Output the (X, Y) coordinate of the center of the cell containing the given text.  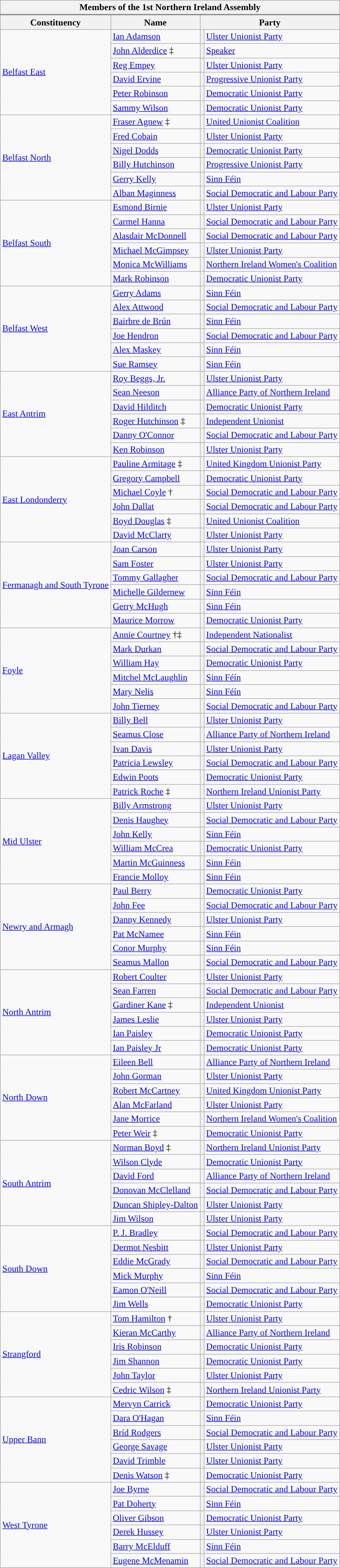
Oliver Gibson (155, 1518)
Iris Robinson (155, 1347)
Eddie McGrady (155, 1262)
John Kelly (155, 834)
Donovan McClelland (155, 1190)
Denis Haughey (155, 820)
Independent Nationalist (272, 635)
Alban Maginness (155, 193)
David McClarty (155, 535)
Nigel Dodds (155, 150)
South Antrim (55, 1183)
Ian Paisley Jr (155, 1048)
Joan Carson (155, 549)
Gregory Campbell (155, 478)
Kieran McCarthy (155, 1333)
Reg Empey (155, 65)
Upper Bann (55, 1439)
Paul Berry (155, 891)
Norman Boyd ‡ (155, 1147)
Fermanagh and South Tyrone (55, 585)
Seamus Close (155, 734)
Conor Murphy (155, 948)
Roy Beggs, Jr. (155, 378)
Jim Shannon (155, 1361)
Robert McCartney (155, 1090)
Speaker (272, 51)
Billy Hutchinson (155, 165)
Jane Morrice (155, 1119)
Wilson Clyde (155, 1162)
Patricia Lewsley (155, 763)
East Londonderry (55, 499)
Alan McFarland (155, 1105)
South Down (55, 1269)
Ken Robinson (155, 449)
Michael Coyle † (155, 492)
Alex Maskey (155, 350)
Belfast East (55, 72)
Boyd Douglas ‡ (155, 521)
Tom Hamilton † (155, 1318)
Robert Coulter (155, 976)
John Alderdice ‡ (155, 51)
Sammy Wilson (155, 108)
John Dallat (155, 506)
Foyle (55, 670)
David Trimble (155, 1461)
Michelle Gildernew (155, 592)
Bairbre de Brún (155, 321)
David Ford (155, 1176)
Dara O'Hagan (155, 1418)
Fraser Agnew ‡ (155, 122)
Mick Murphy (155, 1276)
Mid Ulster (55, 841)
Belfast West (55, 329)
Carmel Hanna (155, 222)
Edwin Poots (155, 777)
Martin McGuinness (155, 863)
John Gorman (155, 1076)
Peter Weir ‡ (155, 1133)
North Antrim (55, 1012)
Party (270, 22)
Denis Watson ‡ (155, 1475)
Alasdair McDonnell (155, 236)
Monica McWilliams (155, 264)
Fred Cobain (155, 136)
Eileen Bell (155, 1062)
Francie Molloy (155, 877)
Esmond Birnie (155, 207)
David Ervine (155, 79)
Dermot Nesbitt (155, 1247)
Mary Nelis (155, 692)
Newry and Armagh (55, 927)
Gerry Kelly (155, 179)
Seamus Mallon (155, 962)
P. J. Bradley (155, 1233)
Pauline Armitage ‡ (155, 464)
Sue Ramsey (155, 364)
Tommy Gallagher (155, 578)
James Leslie (155, 1019)
Mark Durkan (155, 649)
Ivan Davis (155, 749)
Mervyn Carrick (155, 1404)
Peter Robinson (155, 94)
Mitchel McLaughlin (155, 677)
Cedric Wilson ‡ (155, 1389)
Strangford (55, 1354)
William McCrea (155, 848)
Joe Hendron (155, 336)
Sam Foster (155, 564)
Ian Paisley (155, 1034)
Jim Wilson (155, 1219)
Jim Wells (155, 1304)
Bríd Rodgers (155, 1432)
Sean Farren (155, 991)
Belfast North (55, 158)
East Antrim (55, 414)
Lagan Valley (55, 756)
Billy Bell (155, 720)
William Hay (155, 663)
Mark Robinson (155, 278)
Barry McElduff (155, 1546)
George Savage (155, 1447)
Pat Doherty (155, 1504)
Sean Neeson (155, 393)
Gardiner Kane ‡ (155, 1005)
Members of the 1st Northern Ireland Assembly (170, 7)
Patrick Roche ‡ (155, 791)
Derek Hussey (155, 1532)
Maurice Morrow (155, 620)
Belfast South (55, 243)
Gerry Adams (155, 293)
Billy Armstrong (155, 806)
John Taylor (155, 1375)
Danny Kennedy (155, 919)
John Fee (155, 905)
Roger Hutchinson ‡ (155, 421)
Eamon O'Neill (155, 1290)
Duncan Shipley-Dalton (155, 1205)
Danny O'Connor (155, 435)
Alex Attwood (155, 307)
Name (155, 22)
West Tyrone (55, 1525)
David Hilditch (155, 407)
Ian Adamson (155, 36)
Constituency (55, 22)
Annie Courtney †‡ (155, 635)
Gerry McHugh (155, 606)
Pat McNamee (155, 934)
North Down (55, 1098)
John Tierney (155, 706)
Joe Byrne (155, 1489)
Eugene McMenamin (155, 1561)
Michael McGimpsey (155, 250)
